Identify which cell holds the provided text, then report its (X, Y) central coordinate. 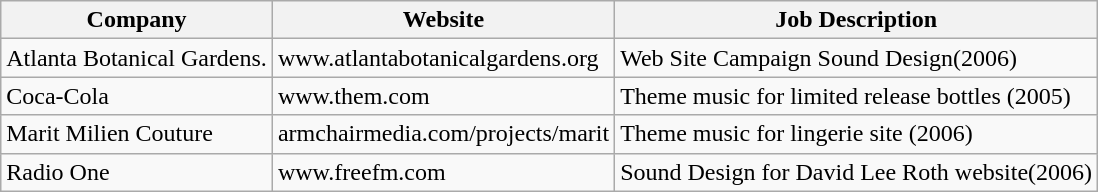
Radio One (137, 172)
Theme music for lingerie site (2006) (856, 134)
Theme music for limited release bottles (2005) (856, 96)
Job Description (856, 20)
Atlanta Botanical Gardens. (137, 58)
www.them.com (443, 96)
Coca-Cola (137, 96)
www.atlantabotanicalgardens.org (443, 58)
www.freefm.com (443, 172)
Sound Design for David Lee Roth website(2006) (856, 172)
Company (137, 20)
armchairmedia.com/projects/marit (443, 134)
Website (443, 20)
Marit Milien Couture (137, 134)
Web Site Campaign Sound Design(2006) (856, 58)
